Search for the cell housing the specified text and yield its [X, Y] center coordinate. 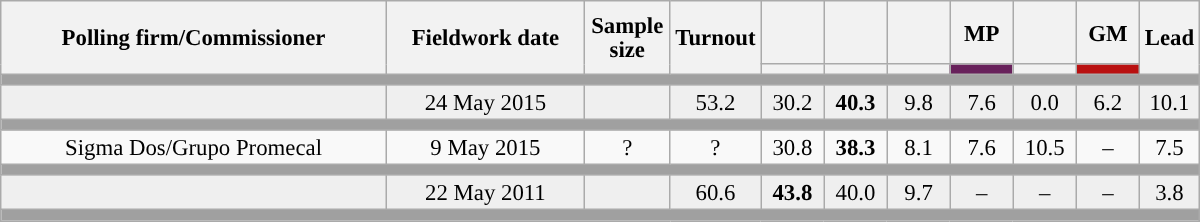
60.6 [716, 194]
7.5 [1169, 148]
10.5 [1044, 148]
9 May 2015 [485, 148]
22 May 2011 [485, 194]
9.8 [918, 102]
Polling firm/Commissioner [194, 38]
40.0 [856, 194]
9.7 [918, 194]
24 May 2015 [485, 102]
6.2 [1108, 102]
38.3 [856, 148]
Turnout [716, 38]
0.0 [1044, 102]
Fieldwork date [485, 38]
Sample size [627, 38]
GM [1108, 32]
8.1 [918, 148]
10.1 [1169, 102]
Sigma Dos/Grupo Promecal [194, 148]
40.3 [856, 102]
Lead [1169, 38]
30.2 [792, 102]
30.8 [792, 148]
53.2 [716, 102]
43.8 [792, 194]
MP [982, 32]
3.8 [1169, 194]
